Locate the cell with the specified text and output its (X, Y) center coordinate. 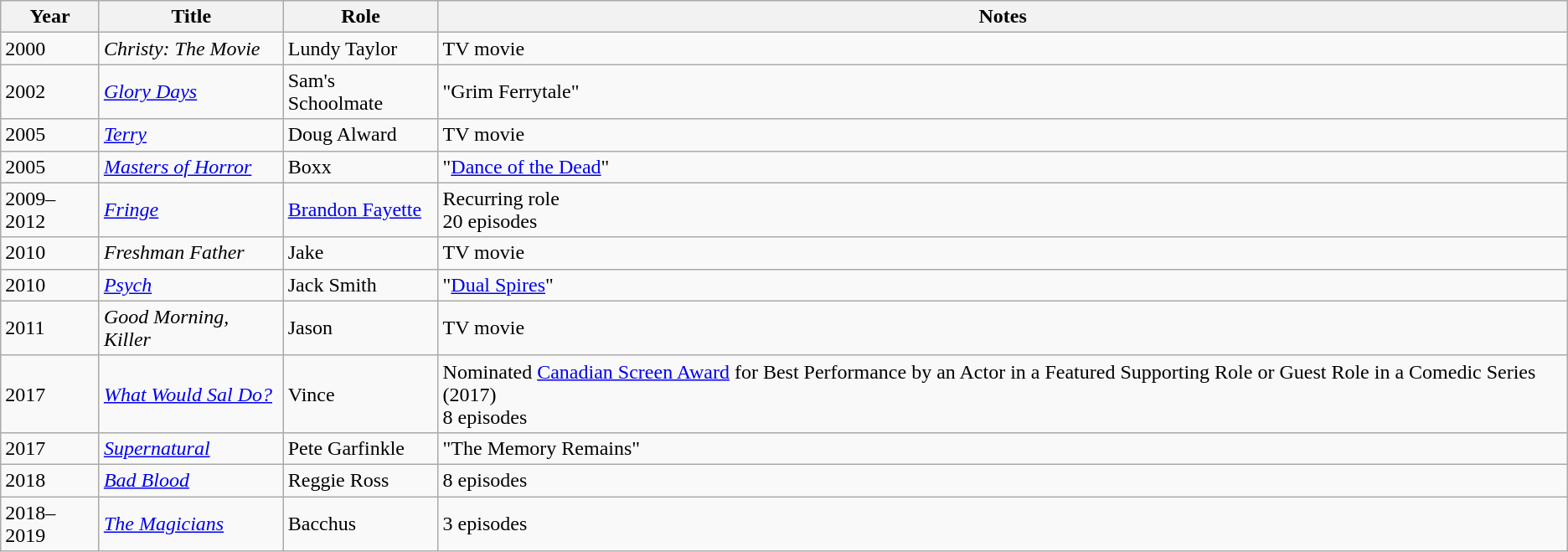
Bad Blood (191, 480)
Christy: The Movie (191, 49)
Psych (191, 285)
Bacchus (360, 523)
2018–2019 (50, 523)
Boxx (360, 167)
Year (50, 17)
2018 (50, 480)
2000 (50, 49)
Sam's Schoolmate (360, 92)
Jake (360, 253)
Role (360, 17)
The Magicians (191, 523)
Fringe (191, 209)
Brandon Fayette (360, 209)
Doug Alward (360, 135)
8 episodes (1003, 480)
Recurring role20 episodes (1003, 209)
What Would Sal Do? (191, 394)
Vince (360, 394)
Jason (360, 328)
2009–2012 (50, 209)
"Dance of the Dead" (1003, 167)
"Grim Ferrytale" (1003, 92)
2002 (50, 92)
Masters of Horror (191, 167)
Good Morning, Killer (191, 328)
Jack Smith (360, 285)
Terry (191, 135)
Supernatural (191, 448)
Freshman Father (191, 253)
Lundy Taylor (360, 49)
"Dual Spires" (1003, 285)
Glory Days (191, 92)
Nominated Canadian Screen Award for Best Performance by an Actor in a Featured Supporting Role or Guest Role in a Comedic Series (2017)8 episodes (1003, 394)
Title (191, 17)
"The Memory Remains" (1003, 448)
Notes (1003, 17)
Reggie Ross (360, 480)
2011 (50, 328)
Pete Garfinkle (360, 448)
3 episodes (1003, 523)
